Extract the [X, Y] coordinate from the center of the cell holding the provided text.  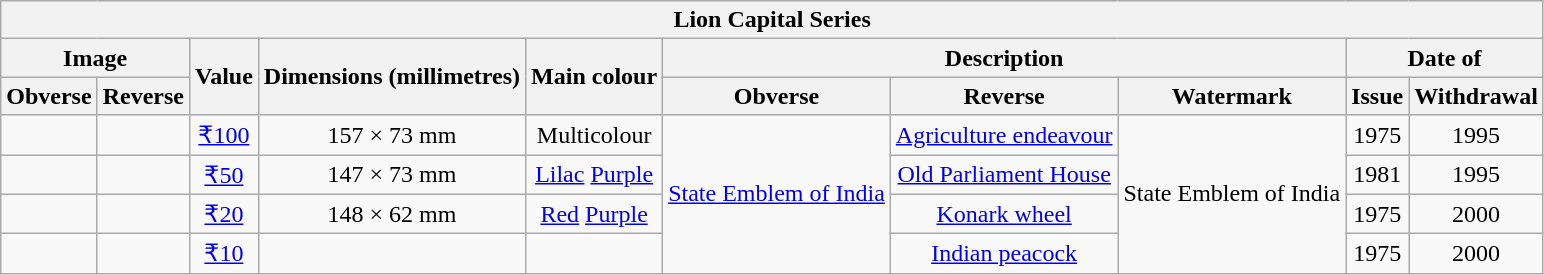
148 × 62 mm [392, 214]
Lion Capital Series [772, 20]
₹50 [224, 174]
157 × 73 mm [392, 135]
Multicolour [594, 135]
Old Parliament House [1004, 174]
Lilac Purple [594, 174]
Konark wheel [1004, 214]
Value [224, 77]
1981 [1378, 174]
₹100 [224, 135]
Issue [1378, 96]
Agriculture endeavour [1004, 135]
147 × 73 mm [392, 174]
Watermark [1232, 96]
Indian peacock [1004, 254]
Dimensions (millimetres) [392, 77]
Red Purple [594, 214]
₹10 [224, 254]
Description [1004, 58]
Date of [1445, 58]
Image [96, 58]
Main colour [594, 77]
₹20 [224, 214]
Withdrawal [1476, 96]
